Pinpoint the cell where the given text exists, returning its (x, y) midpoint coordinate. 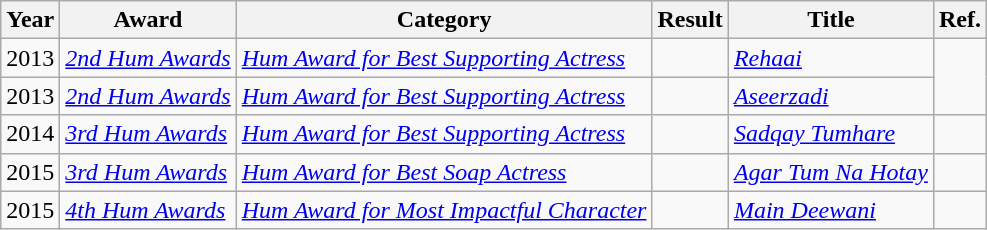
Sadqay Tumhare (830, 134)
Main Deewani (830, 210)
Hum Award for Most Impactful Character (444, 210)
Title (830, 20)
Rehaai (830, 58)
Hum Award for Best Soap Actress (444, 172)
Result (690, 20)
Agar Tum Na Hotay (830, 172)
2014 (30, 134)
Award (148, 20)
Year (30, 20)
Ref. (960, 20)
Category (444, 20)
Aseerzadi (830, 96)
4th Hum Awards (148, 210)
